For the text-containing cell, return its midpoint in (X, Y) coordinate format. 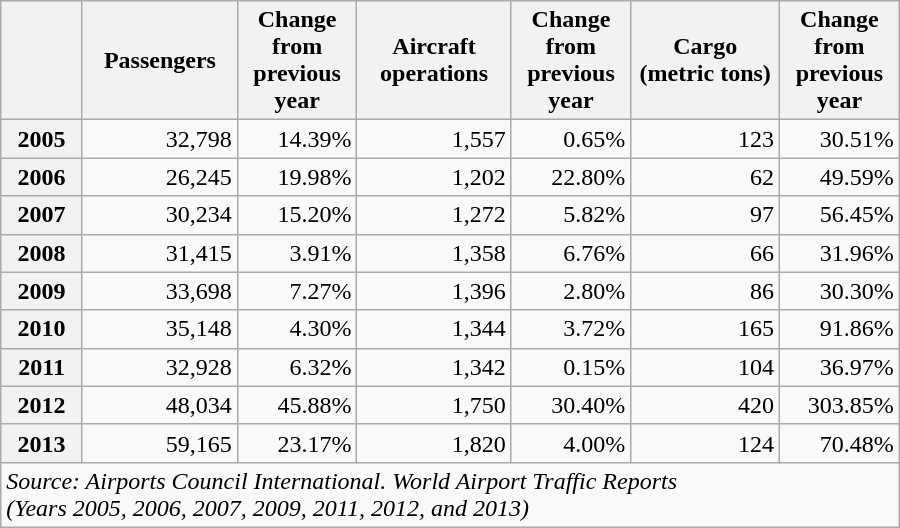
5.82% (571, 215)
1,820 (434, 443)
3.72% (571, 329)
Aircraft operations (434, 60)
123 (706, 139)
2011 (42, 367)
2.80% (571, 291)
70.48% (840, 443)
1,272 (434, 215)
86 (706, 291)
2005 (42, 139)
420 (706, 405)
32,928 (160, 367)
30.51% (840, 139)
23.17% (297, 443)
30.40% (571, 405)
Cargo(metric tons) (706, 60)
165 (706, 329)
124 (706, 443)
14.39% (297, 139)
1,557 (434, 139)
Passengers (160, 60)
19.98% (297, 177)
6.76% (571, 253)
30.30% (840, 291)
26,245 (160, 177)
36.97% (840, 367)
2006 (42, 177)
33,698 (160, 291)
4.00% (571, 443)
2008 (42, 253)
31,415 (160, 253)
15.20% (297, 215)
22.80% (571, 177)
49.59% (840, 177)
4.30% (297, 329)
48,034 (160, 405)
31.96% (840, 253)
Source: Airports Council International. World Airport Traffic Reports(Years 2005, 2006, 2007, 2009, 2011, 2012, and 2013) (450, 494)
1,202 (434, 177)
1,342 (434, 367)
32,798 (160, 139)
35,148 (160, 329)
2009 (42, 291)
2007 (42, 215)
30,234 (160, 215)
7.27% (297, 291)
2010 (42, 329)
1,750 (434, 405)
45.88% (297, 405)
1,358 (434, 253)
56.45% (840, 215)
2013 (42, 443)
91.86% (840, 329)
104 (706, 367)
97 (706, 215)
0.65% (571, 139)
0.15% (571, 367)
6.32% (297, 367)
1,344 (434, 329)
2012 (42, 405)
59,165 (160, 443)
303.85% (840, 405)
1,396 (434, 291)
62 (706, 177)
66 (706, 253)
3.91% (297, 253)
